Find where the given text appears and provide that cell's center as (X, Y) coordinate. 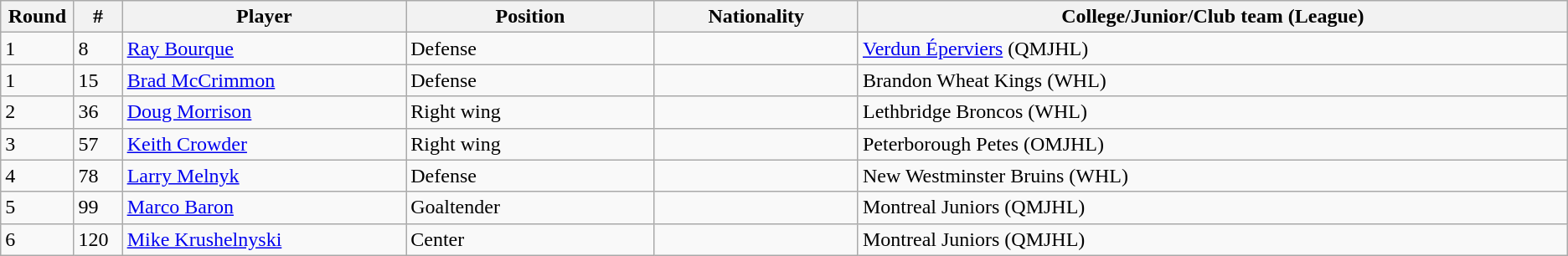
New Westminster Bruins (WHL) (1213, 176)
120 (98, 239)
Player (265, 17)
4 (37, 176)
2 (37, 112)
57 (98, 144)
Mike Krushelnyski (265, 239)
Ray Bourque (265, 49)
6 (37, 239)
Lethbridge Broncos (WHL) (1213, 112)
99 (98, 207)
Keith Crowder (265, 144)
Larry Melnyk (265, 176)
Position (530, 17)
8 (98, 49)
# (98, 17)
Verdun Éperviers (QMJHL) (1213, 49)
Nationality (756, 17)
Brandon Wheat Kings (WHL) (1213, 80)
Doug Morrison (265, 112)
5 (37, 207)
Round (37, 17)
College/Junior/Club team (League) (1213, 17)
36 (98, 112)
Goaltender (530, 207)
15 (98, 80)
Center (530, 239)
78 (98, 176)
Brad McCrimmon (265, 80)
Marco Baron (265, 207)
3 (37, 144)
Peterborough Petes (OMJHL) (1213, 144)
